Determine the [x, y] coordinate at the center of the cell enclosing the given text.  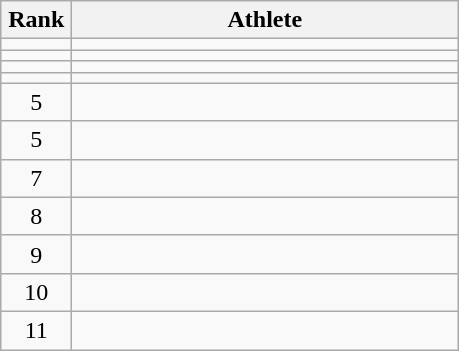
7 [36, 178]
Rank [36, 20]
Athlete [265, 20]
11 [36, 330]
10 [36, 292]
8 [36, 216]
9 [36, 254]
